Detect which cell encompasses the target text, then output its (x, y) center coordinate. 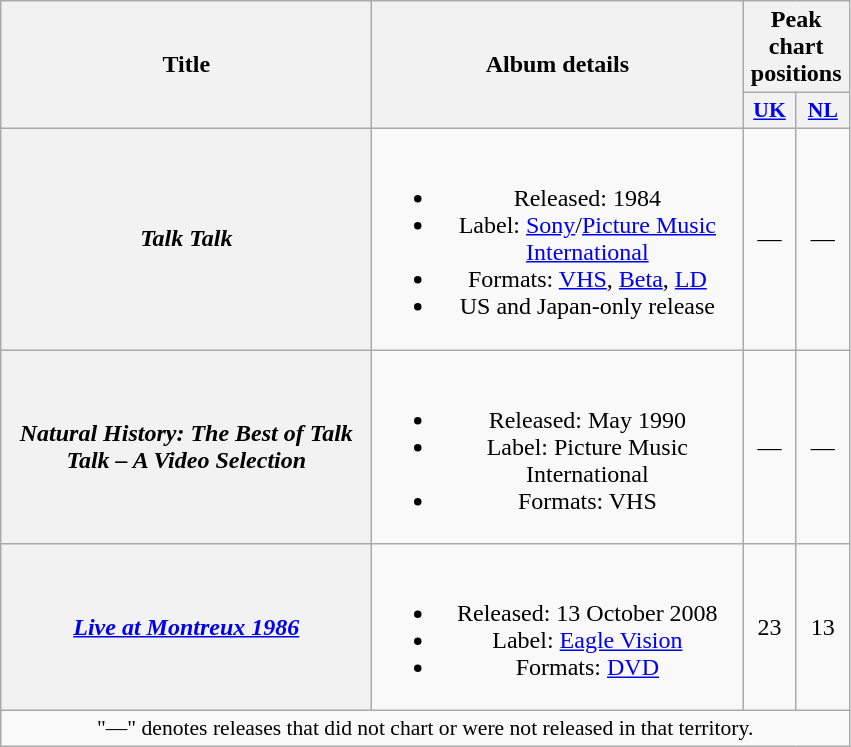
23 (770, 628)
Live at Montreux 1986 (186, 628)
Released: 13 October 2008Label: Eagle VisionFormats: DVD (558, 628)
13 (822, 628)
Natural History: The Best of Talk Talk – A Video Selection (186, 447)
NL (822, 111)
UK (770, 111)
Released: 1984Label: Sony/Picture Music InternationalFormats: VHS, Beta, LDUS and Japan-only release (558, 238)
Talk Talk (186, 238)
Title (186, 65)
Album details (558, 65)
"—" denotes releases that did not chart or were not released in that territory. (426, 729)
Peak chart positions (796, 47)
Released: May 1990Label: Picture Music InternationalFormats: VHS (558, 447)
